Search for the cell housing the specified text and yield its (X, Y) center coordinate. 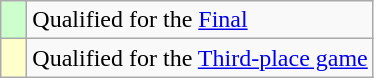
Qualified for the Third-place game (200, 58)
Qualified for the Final (200, 20)
